Locate the cell with the specified text and output its (X, Y) center coordinate. 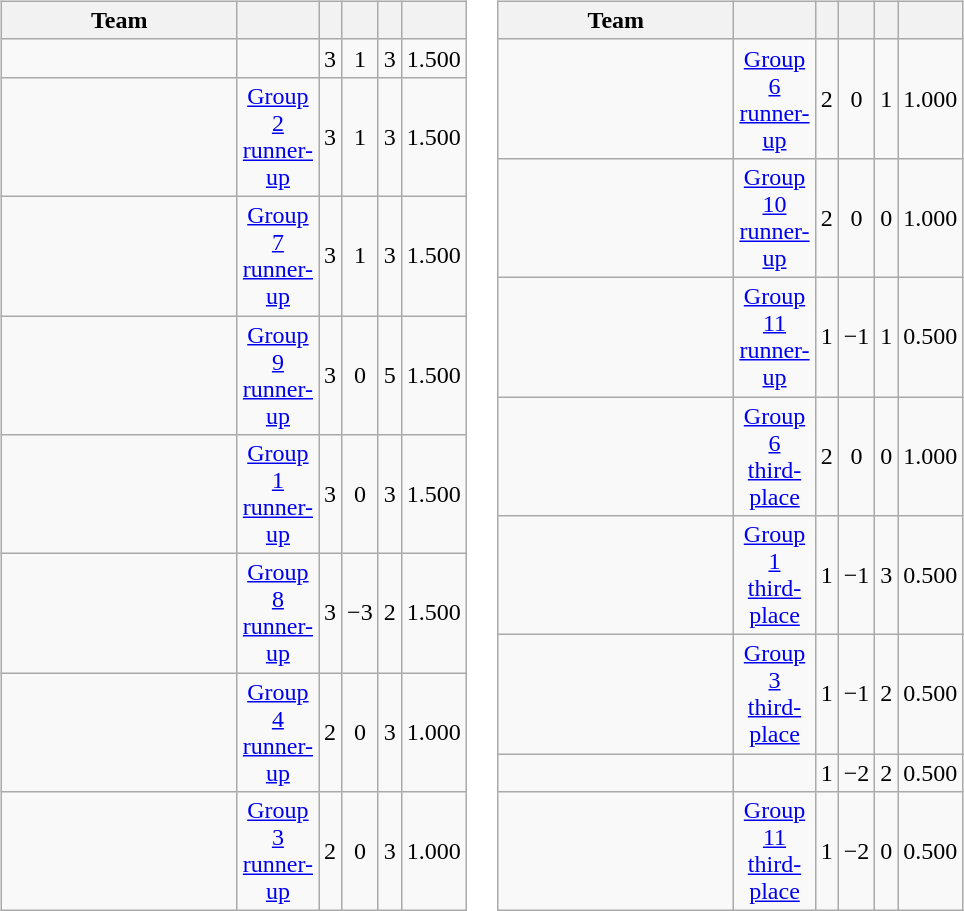
Group 3 runner-up (278, 852)
Group 2 runner-up (278, 136)
Group 9 runner-up (278, 376)
Group 1 third-place (774, 576)
Group 7 runner-up (278, 256)
Group 3 third-place (774, 694)
Group 1 runner-up (278, 494)
Group 4 runner-up (278, 732)
Group 6 runner-up (774, 98)
Group 6 third-place (774, 456)
Group 11 third-place (774, 852)
−3 (360, 614)
5 (390, 376)
Group 8 runner-up (278, 614)
Group 10 runner-up (774, 218)
Group 11 runner-up (774, 336)
